Return the [X, Y] coordinate for the center point of the cell that contains the specified text.  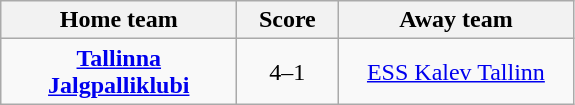
Home team [119, 20]
Tallinna Jalgpalliklubi [119, 72]
ESS Kalev Tallinn [456, 72]
Away team [456, 20]
Score [288, 20]
4–1 [288, 72]
